Search for the cell housing the specified text and yield its [X, Y] center coordinate. 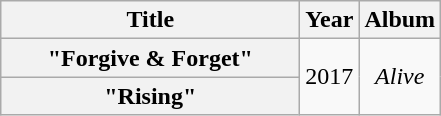
Album [400, 20]
2017 [330, 77]
Title [150, 20]
"Rising" [150, 96]
Alive [400, 77]
Year [330, 20]
"Forgive & Forget" [150, 58]
